Scan for the cell matching the given text and deliver its [X, Y] coordinate at center. 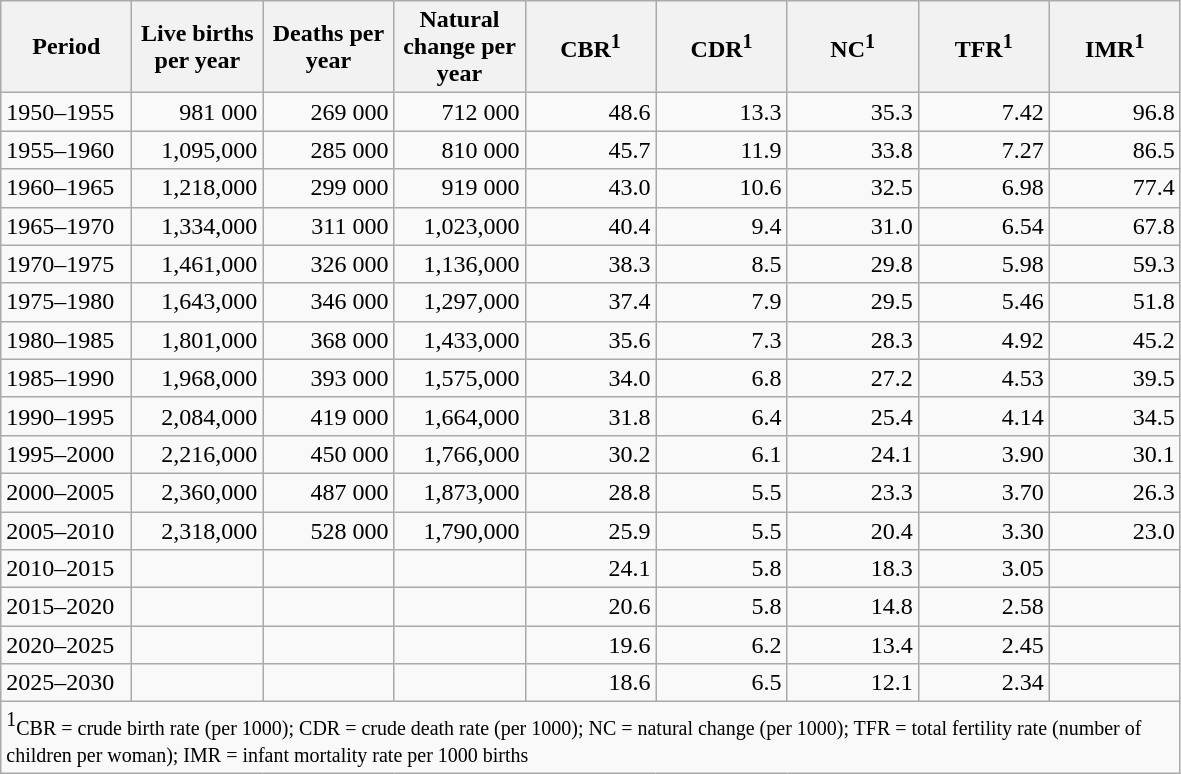
1,433,000 [460, 340]
20.4 [852, 531]
35.3 [852, 112]
1,136,000 [460, 264]
Deaths per year [328, 47]
2.45 [984, 645]
4.92 [984, 340]
810 000 [460, 150]
1,575,000 [460, 378]
528 000 [328, 531]
IMR1 [1114, 47]
CBR1 [590, 47]
1990–1995 [66, 416]
2.58 [984, 607]
1995–2000 [66, 454]
1,023,000 [460, 226]
13.3 [722, 112]
45.2 [1114, 340]
33.8 [852, 150]
59.3 [1114, 264]
23.3 [852, 492]
86.5 [1114, 150]
6.4 [722, 416]
38.3 [590, 264]
19.6 [590, 645]
39.5 [1114, 378]
1,968,000 [198, 378]
1,218,000 [198, 188]
1965–1970 [66, 226]
8.5 [722, 264]
27.2 [852, 378]
4.14 [984, 416]
CDR1 [722, 47]
1,334,000 [198, 226]
2,216,000 [198, 454]
919 000 [460, 188]
6.2 [722, 645]
32.5 [852, 188]
981 000 [198, 112]
1,664,000 [460, 416]
6.5 [722, 683]
2,318,000 [198, 531]
1,095,000 [198, 150]
299 000 [328, 188]
25.9 [590, 531]
29.8 [852, 264]
1,766,000 [460, 454]
48.6 [590, 112]
9.4 [722, 226]
30.2 [590, 454]
1,643,000 [198, 302]
18.3 [852, 569]
26.3 [1114, 492]
1,801,000 [198, 340]
2015–2020 [66, 607]
5.46 [984, 302]
77.4 [1114, 188]
311 000 [328, 226]
6.54 [984, 226]
67.8 [1114, 226]
34.5 [1114, 416]
1985–1990 [66, 378]
3.05 [984, 569]
23.0 [1114, 531]
712 000 [460, 112]
5.98 [984, 264]
3.90 [984, 454]
487 000 [328, 492]
2000–2005 [66, 492]
368 000 [328, 340]
51.8 [1114, 302]
14.8 [852, 607]
7.27 [984, 150]
1950–1955 [66, 112]
2.34 [984, 683]
20.6 [590, 607]
393 000 [328, 378]
4.53 [984, 378]
1960–1965 [66, 188]
2005–2010 [66, 531]
2,360,000 [198, 492]
43.0 [590, 188]
31.0 [852, 226]
326 000 [328, 264]
25.4 [852, 416]
2025–2030 [66, 683]
45.7 [590, 150]
13.4 [852, 645]
1975–1980 [66, 302]
TFR1 [984, 47]
40.4 [590, 226]
1,873,000 [460, 492]
96.8 [1114, 112]
3.30 [984, 531]
346 000 [328, 302]
Period [66, 47]
18.6 [590, 683]
1,790,000 [460, 531]
10.6 [722, 188]
29.5 [852, 302]
NC1 [852, 47]
30.1 [1114, 454]
1,461,000 [198, 264]
1955–1960 [66, 150]
35.6 [590, 340]
269 000 [328, 112]
6.98 [984, 188]
28.3 [852, 340]
11.9 [722, 150]
6.1 [722, 454]
2010–2015 [66, 569]
285 000 [328, 150]
34.0 [590, 378]
28.8 [590, 492]
7.9 [722, 302]
2020–2025 [66, 645]
6.8 [722, 378]
31.8 [590, 416]
3.70 [984, 492]
12.1 [852, 683]
2,084,000 [198, 416]
7.42 [984, 112]
1,297,000 [460, 302]
1970–1975 [66, 264]
7.3 [722, 340]
419 000 [328, 416]
1980–1985 [66, 340]
37.4 [590, 302]
Live births per year [198, 47]
450 000 [328, 454]
Natural change per year [460, 47]
